Return [X, Y] of the center of cell containing provided text 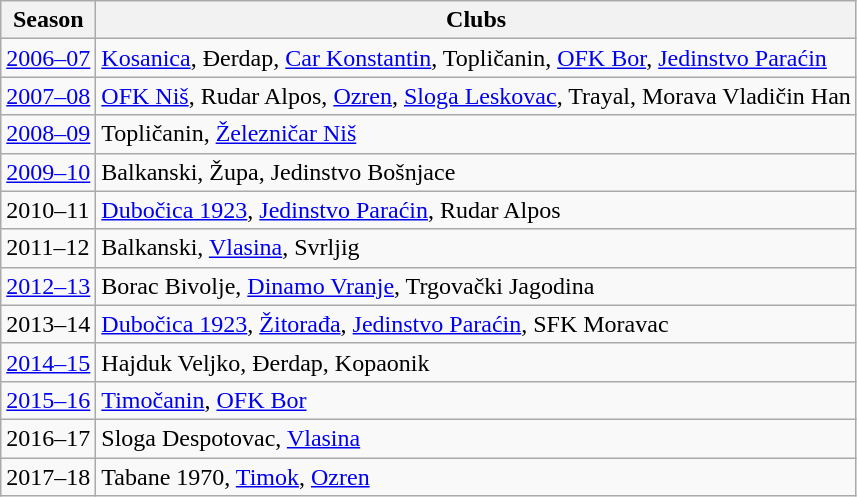
2007–08 [48, 96]
Balkanski, Vlasina, Svrljig [476, 248]
Dubočica 1923, Žitorađa, Jedinstvo Paraćin, SFK Moravac [476, 324]
OFK Niš, Rudar Alpos, Ozren, Sloga Leskovac, Trayal, Morava Vladičin Han [476, 96]
Sloga Despotovac, Vlasina [476, 438]
2009–10 [48, 172]
Timočanin, OFK Bor [476, 400]
2008–09 [48, 134]
2006–07 [48, 58]
Balkanski, Župa, Jedinstvo Bošnjace [476, 172]
Hajduk Veljko, Đerdap, Kopaonik [476, 362]
2014–15 [48, 362]
2011–12 [48, 248]
Borac Bivolje, Dinamo Vranje, Trgovački Jagodina [476, 286]
2015–16 [48, 400]
Clubs [476, 20]
Dubočica 1923, Jedinstvo Paraćin, Rudar Alpos [476, 210]
2013–14 [48, 324]
2016–17 [48, 438]
Tabane 1970, Timok, Ozren [476, 477]
2017–18 [48, 477]
2010–11 [48, 210]
Kosanica, Đerdap, Car Konstantin, Topličanin, OFK Bor, Jedinstvo Paraćin [476, 58]
Season [48, 20]
Topličanin, Železničar Niš [476, 134]
2012–13 [48, 286]
